From the cell containing the given text, extract its center point as [x, y] coordinate. 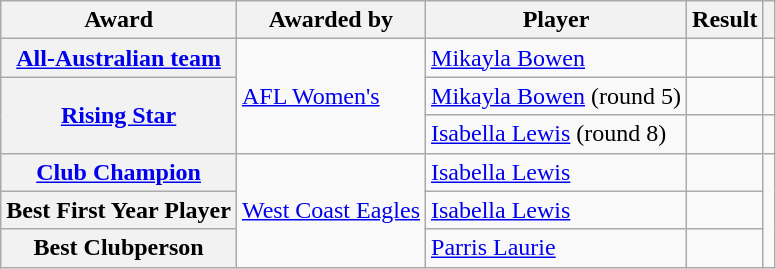
Mikayla Bowen [556, 58]
Isabella Lewis (round 8) [556, 134]
Rising Star [119, 115]
Mikayla Bowen (round 5) [556, 96]
Result [725, 20]
All-Australian team [119, 58]
Parris Laurie [556, 248]
Best Clubperson [119, 248]
Best First Year Player [119, 210]
Awarded by [330, 20]
Player [556, 20]
West Coast Eagles [330, 210]
AFL Women's [330, 96]
Club Champion [119, 172]
Award [119, 20]
